Find where the given text appears and provide that cell's center as (X, Y) coordinate. 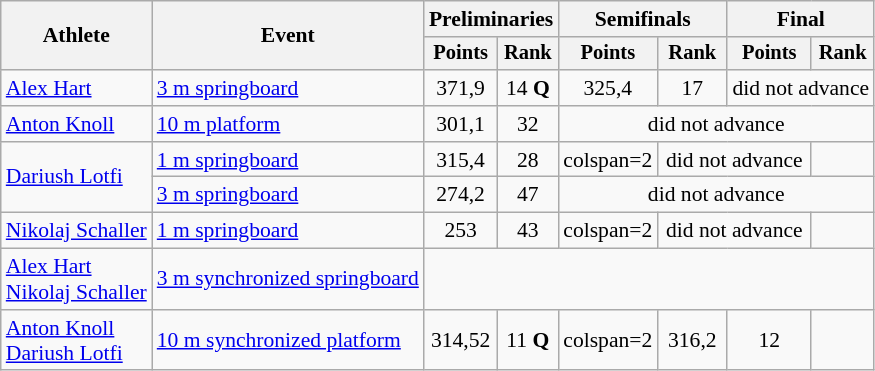
314,52 (461, 340)
43 (528, 231)
10 m platform (288, 124)
253 (461, 231)
3 m synchronized springboard (288, 280)
325,4 (608, 88)
371,9 (461, 88)
301,1 (461, 124)
Athlete (76, 36)
Preliminaries (491, 19)
Semifinals (642, 19)
14 Q (528, 88)
Nikolaj Schaller (76, 231)
12 (769, 340)
28 (528, 160)
11 Q (528, 340)
47 (528, 195)
316,2 (692, 340)
315,4 (461, 160)
10 m synchronized platform (288, 340)
Final (800, 19)
Anton KnollDariush Lotfi (76, 340)
274,2 (461, 195)
Dariush Lotfi (76, 178)
Alex HartNikolaj Schaller (76, 280)
Event (288, 36)
Alex Hart (76, 88)
32 (528, 124)
17 (692, 88)
Anton Knoll (76, 124)
